Output the [x, y] coordinate of the center of the cell containing the given text.  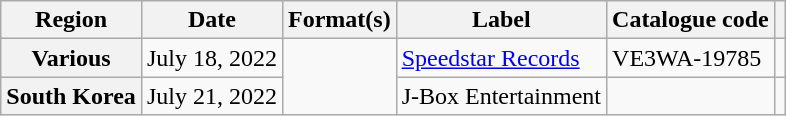
July 18, 2022 [212, 58]
Speedstar Records [501, 58]
Date [212, 20]
Format(s) [339, 20]
Catalogue code [691, 20]
Various [72, 58]
South Korea [72, 96]
Region [72, 20]
Label [501, 20]
July 21, 2022 [212, 96]
VE3WA-19785 [691, 58]
J-Box Entertainment [501, 96]
